Return [X, Y] of the center of cell containing provided text 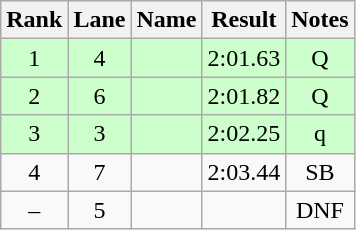
2:02.25 [244, 134]
2:03.44 [244, 172]
2:01.82 [244, 96]
6 [100, 96]
Lane [100, 20]
DNF [320, 210]
– [34, 210]
Name [166, 20]
7 [100, 172]
SB [320, 172]
2 [34, 96]
1 [34, 58]
Rank [34, 20]
q [320, 134]
5 [100, 210]
Result [244, 20]
2:01.63 [244, 58]
Notes [320, 20]
